Extract the (X, Y) coordinate from the center of the cell holding the provided text.  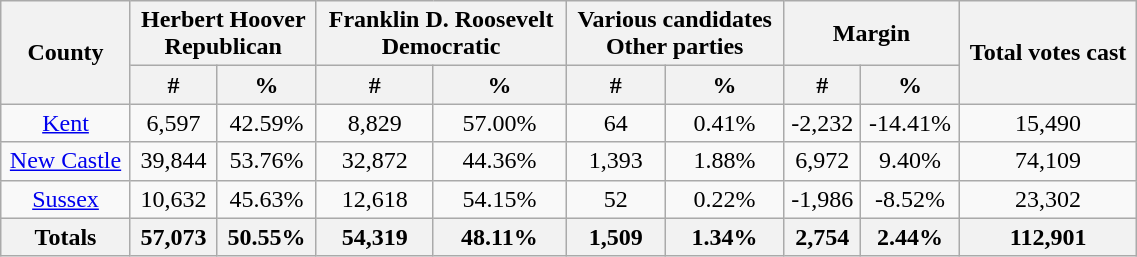
23,302 (1048, 199)
6,972 (822, 161)
6,597 (173, 123)
39,844 (173, 161)
0.22% (724, 199)
Margin (871, 34)
-1,986 (822, 199)
1,509 (616, 237)
10,632 (173, 199)
New Castle (66, 161)
0.41% (724, 123)
48.11% (500, 237)
32,872 (374, 161)
12,618 (374, 199)
9.40% (910, 161)
57,073 (173, 237)
42.59% (267, 123)
Sussex (66, 199)
44.36% (500, 161)
8,829 (374, 123)
-8.52% (910, 199)
52 (616, 199)
64 (616, 123)
Totals (66, 237)
74,109 (1048, 161)
1,393 (616, 161)
57.00% (500, 123)
2.44% (910, 237)
Total votes cast (1048, 52)
50.55% (267, 237)
Franklin D. RooseveltDemocratic (441, 34)
112,901 (1048, 237)
1.34% (724, 237)
2,754 (822, 237)
-2,232 (822, 123)
Kent (66, 123)
54.15% (500, 199)
53.76% (267, 161)
Herbert HooverRepublican (223, 34)
54,319 (374, 237)
County (66, 52)
-14.41% (910, 123)
45.63% (267, 199)
Various candidatesOther parties (675, 34)
1.88% (724, 161)
15,490 (1048, 123)
